From the cell containing the given text, extract its center point as (x, y) coordinate. 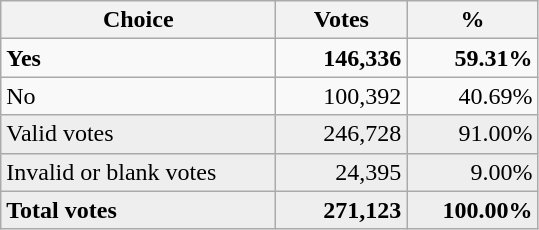
Invalid or blank votes (138, 172)
100,392 (342, 96)
100.00% (472, 210)
146,336 (342, 58)
40.69% (472, 96)
91.00% (472, 134)
Total votes (138, 210)
Choice (138, 20)
59.31% (472, 58)
% (472, 20)
9.00% (472, 172)
No (138, 96)
Valid votes (138, 134)
271,123 (342, 210)
Votes (342, 20)
Yes (138, 58)
246,728 (342, 134)
24,395 (342, 172)
